Extract the [x, y] coordinate from the center of the cell holding the provided text.  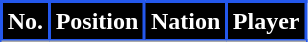
Position [96, 22]
No. [26, 22]
Player [266, 22]
Nation [186, 22]
